Identify which cell holds the provided text, then report its [X, Y] central coordinate. 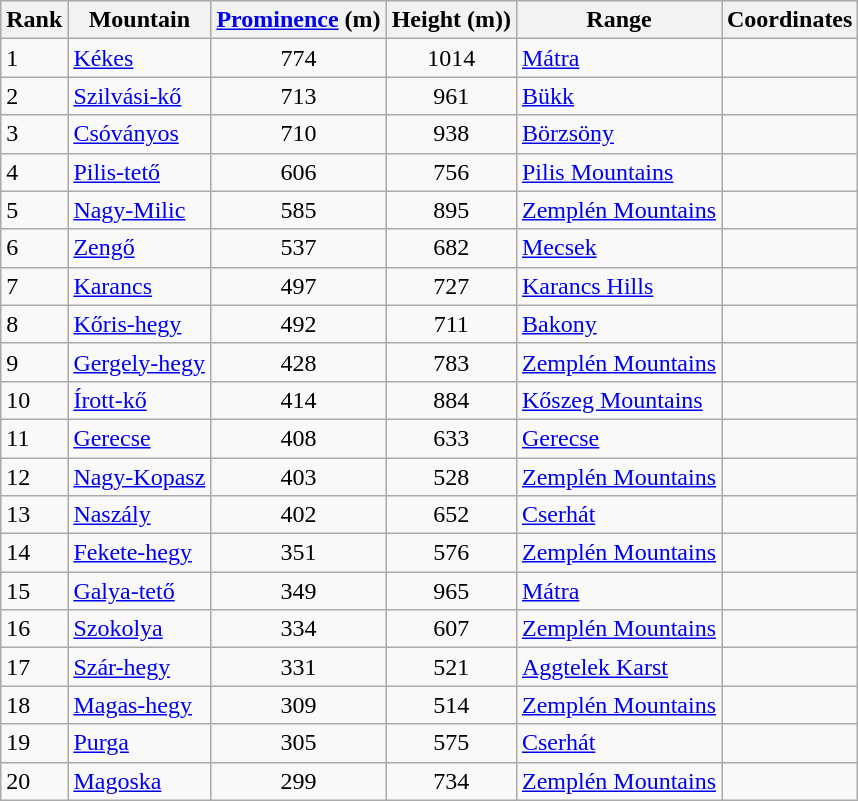
537 [298, 248]
Magas-hegy [140, 705]
10 [34, 400]
938 [451, 134]
Magoska [140, 781]
713 [298, 96]
Mountain [140, 20]
20 [34, 781]
19 [34, 743]
7 [34, 286]
Szár-hegy [140, 667]
Rank [34, 20]
299 [298, 781]
633 [451, 438]
414 [298, 400]
17 [34, 667]
14 [34, 553]
Zengő [140, 248]
Szilvási-kő [140, 96]
492 [298, 324]
965 [451, 591]
6 [34, 248]
Bükk [618, 96]
727 [451, 286]
895 [451, 210]
Fekete-hegy [140, 553]
774 [298, 58]
682 [451, 248]
Height (m)) [451, 20]
Coordinates [790, 20]
402 [298, 515]
Galya-tető [140, 591]
Kőris-hegy [140, 324]
13 [34, 515]
18 [34, 705]
9 [34, 362]
403 [298, 477]
Purga [140, 743]
4 [34, 172]
8 [34, 324]
884 [451, 400]
305 [298, 743]
2 [34, 96]
Írott-kő [140, 400]
585 [298, 210]
5 [34, 210]
Szokolya [140, 629]
309 [298, 705]
576 [451, 553]
334 [298, 629]
Csóványos [140, 134]
Naszály [140, 515]
1014 [451, 58]
783 [451, 362]
351 [298, 553]
710 [298, 134]
Prominence (m) [298, 20]
Kőszeg Mountains [618, 400]
606 [298, 172]
Nagy-Milic [140, 210]
Karancs [140, 286]
711 [451, 324]
607 [451, 629]
734 [451, 781]
521 [451, 667]
3 [34, 134]
1 [34, 58]
Pilis Mountains [618, 172]
497 [298, 286]
428 [298, 362]
Gergely-hegy [140, 362]
Mecsek [618, 248]
349 [298, 591]
Range [618, 20]
Karancs Hills [618, 286]
756 [451, 172]
16 [34, 629]
652 [451, 515]
514 [451, 705]
961 [451, 96]
Kékes [140, 58]
408 [298, 438]
528 [451, 477]
Nagy-Kopasz [140, 477]
Aggtelek Karst [618, 667]
12 [34, 477]
Börzsöny [618, 134]
575 [451, 743]
11 [34, 438]
15 [34, 591]
Bakony [618, 324]
Pilis-tető [140, 172]
331 [298, 667]
